Return [x, y] of the center of cell containing provided text 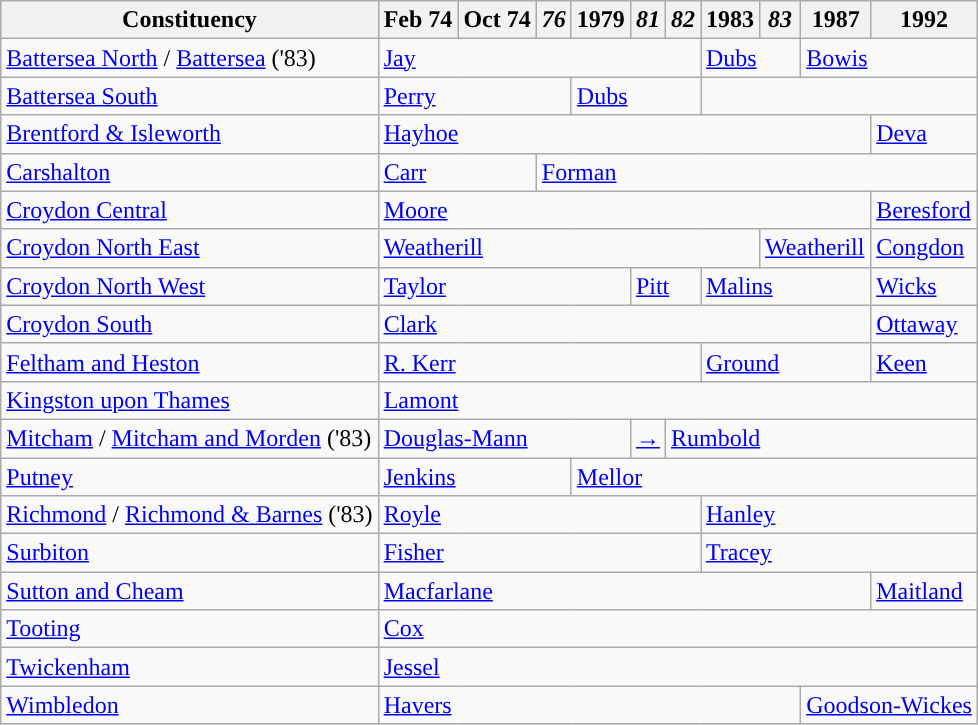
Macfarlane [624, 591]
Royle [539, 515]
Croydon North East [190, 248]
Bowis [890, 58]
Congdon [924, 248]
81 [648, 20]
Wicks [924, 286]
Carshalton [190, 172]
Richmond / Richmond & Barnes ('83) [190, 515]
Mellor [774, 477]
Surbiton [190, 553]
Wimbledon [190, 705]
Carr [457, 172]
Forman [756, 172]
83 [780, 20]
Mitcham / Mitcham and Morden ('83) [190, 438]
Oct 74 [497, 20]
1979 [600, 20]
Jenkins [474, 477]
Jessel [678, 667]
Croydon South [190, 324]
Ottaway [924, 324]
Goodson-Wickes [890, 705]
Ground [785, 362]
Croydon North West [190, 286]
Brentford & Isleworth [190, 134]
Cox [678, 629]
Rumbold [821, 438]
R. Kerr [539, 362]
Lamont [678, 400]
Constituency [190, 20]
Malins [785, 286]
Perry [474, 96]
Maitland [924, 591]
Havers [590, 705]
Fisher [539, 553]
Battersea North / Battersea ('83) [190, 58]
1983 [730, 20]
Douglas-Mann [504, 438]
Moore [624, 210]
Tooting [190, 629]
Feltham and Heston [190, 362]
Keen [924, 362]
Beresford [924, 210]
1987 [836, 20]
Feb 74 [418, 20]
Kingston upon Thames [190, 400]
Battersea South [190, 96]
Hanley [838, 515]
Clark [624, 324]
76 [554, 20]
Putney [190, 477]
Sutton and Cheam [190, 591]
Taylor [504, 286]
1992 [924, 20]
82 [682, 20]
Tracey [838, 553]
Twickenham [190, 667]
Hayhoe [624, 134]
Croydon Central [190, 210]
Deva [924, 134]
→ [648, 438]
Jay [539, 58]
Pitt [665, 286]
